Return [X, Y] of the center of cell containing provided text 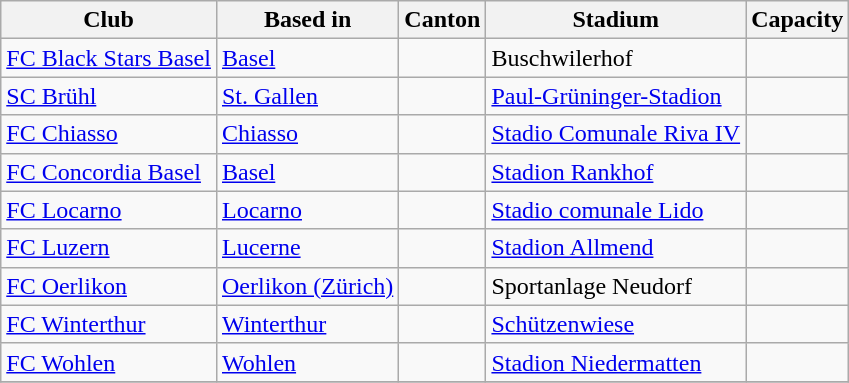
Based in [307, 20]
FC Luzern [109, 248]
FC Black Stars Basel [109, 58]
Schützenwiese [616, 324]
FC Winterthur [109, 324]
Lucerne [307, 248]
FC Concordia Basel [109, 172]
Club [109, 20]
FC Oerlikon [109, 286]
Stadio comunale Lido [616, 210]
Paul-Grüninger-Stadion [616, 96]
FC Locarno [109, 210]
Sportanlage Neudorf [616, 286]
FC Chiasso [109, 134]
Oerlikon (Zürich) [307, 286]
Stadium [616, 20]
Stadio Comunale Riva IV [616, 134]
Capacity [798, 20]
Winterthur [307, 324]
Stadion Niedermatten [616, 362]
Wohlen [307, 362]
Chiasso [307, 134]
Buschwilerhof [616, 58]
FC Wohlen [109, 362]
Stadion Allmend [616, 248]
Stadion Rankhof [616, 172]
Canton [442, 20]
SC Brühl [109, 96]
St. Gallen [307, 96]
Locarno [307, 210]
